Determine the [X, Y] coordinate at the center of the cell enclosing the given text.  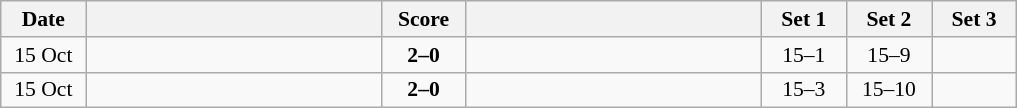
Set 2 [888, 19]
Set 1 [804, 19]
Set 3 [974, 19]
Score [424, 19]
15–1 [804, 55]
15–3 [804, 90]
15–9 [888, 55]
Date [44, 19]
15–10 [888, 90]
